From the cell containing the given text, extract its center point as (X, Y) coordinate. 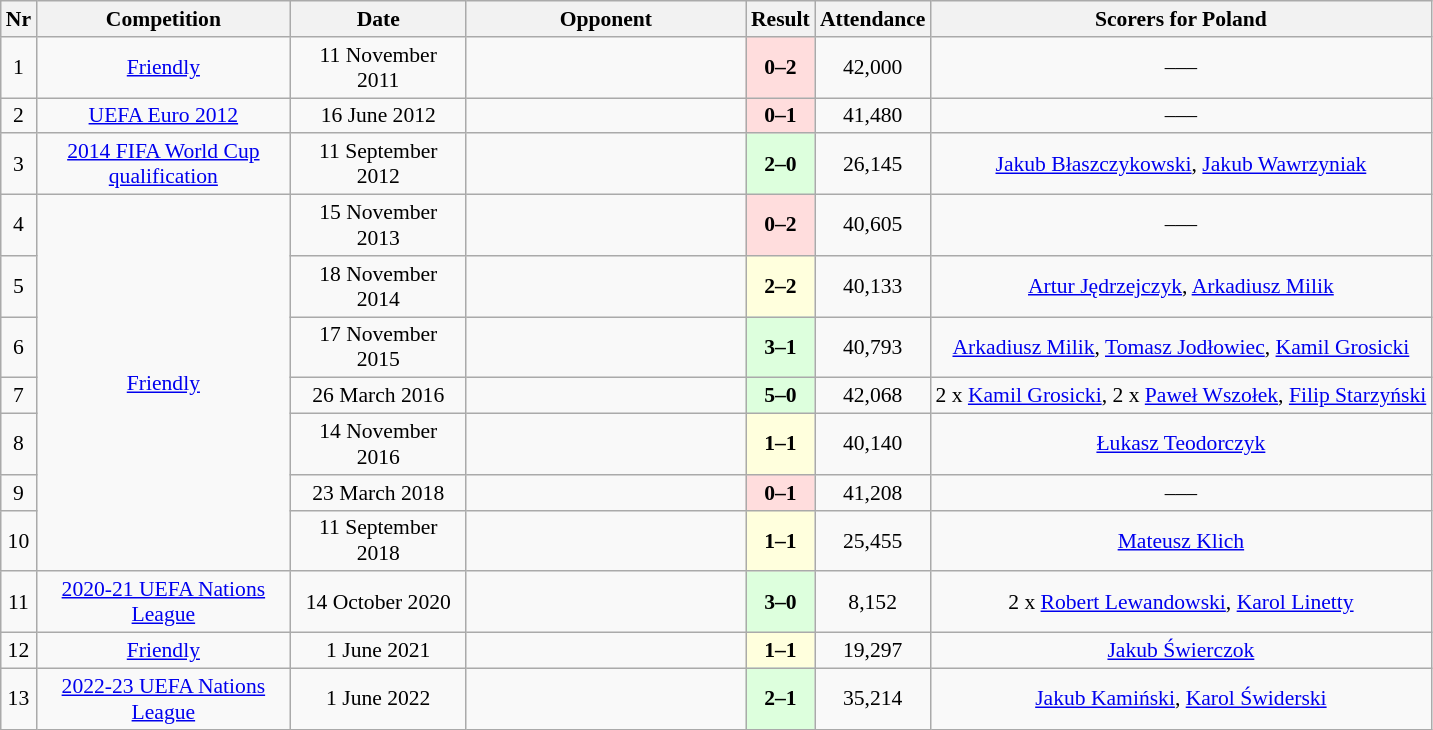
Mateusz Klich (1180, 540)
Jakub Świerczok (1180, 651)
Arkadiusz Milik, Tomasz Jodłowiec, Kamil Grosicki (1180, 348)
17 November 2015 (378, 348)
35,214 (873, 698)
Result (780, 19)
11 (18, 602)
12 (18, 651)
UEFA Euro 2012 (164, 116)
42,068 (873, 396)
2–1 (780, 698)
Date (378, 19)
Jakub Błaszczykowski, Jakub Wawrzyniak (1180, 164)
41,208 (873, 493)
23 March 2018 (378, 493)
41,480 (873, 116)
40,793 (873, 348)
11 September 2012 (378, 164)
8,152 (873, 602)
2–2 (780, 286)
Artur Jędrzejczyk, Arkadiusz Milik (1180, 286)
40,605 (873, 226)
10 (18, 540)
1 June 2021 (378, 651)
Nr (18, 19)
Opponent (606, 19)
2020-21 UEFA Nations League (164, 602)
19,297 (873, 651)
Scorers for Poland (1180, 19)
1 (18, 68)
8 (18, 444)
26,145 (873, 164)
14 November 2016 (378, 444)
18 November 2014 (378, 286)
2 x Robert Lewandowski, Karol Linetty (1180, 602)
2014 FIFA World Cup qualification (164, 164)
26 March 2016 (378, 396)
40,140 (873, 444)
3 (18, 164)
2022-23 UEFA Nations League (164, 698)
2–0 (780, 164)
2 x Kamil Grosicki, 2 x Paweł Wszołek, Filip Starzyński (1180, 396)
14 October 2020 (378, 602)
Łukasz Teodorczyk (1180, 444)
16 June 2012 (378, 116)
2 (18, 116)
6 (18, 348)
13 (18, 698)
9 (18, 493)
40,133 (873, 286)
3–1 (780, 348)
42,000 (873, 68)
Jakub Kamiński, Karol Świderski (1180, 698)
5 (18, 286)
1 June 2022 (378, 698)
7 (18, 396)
11 November 2011 (378, 68)
Attendance (873, 19)
4 (18, 226)
25,455 (873, 540)
Competition (164, 19)
3–0 (780, 602)
15 November 2013 (378, 226)
11 September 2018 (378, 540)
5–0 (780, 396)
